Search for the cell housing the specified text and yield its (x, y) center coordinate. 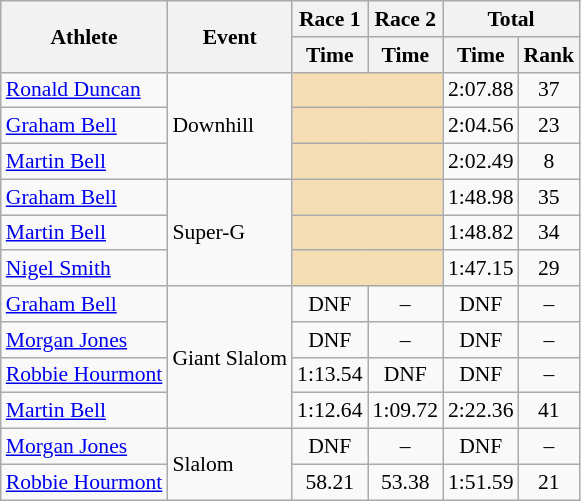
2:22.36 (480, 411)
Event (230, 36)
41 (550, 411)
21 (550, 482)
2:02.49 (480, 162)
1:47.15 (480, 269)
1:51.59 (480, 482)
1:48.82 (480, 233)
37 (550, 90)
Super-G (230, 232)
Athlete (84, 36)
2:04.56 (480, 126)
Race 2 (406, 19)
1:48.98 (480, 197)
Nigel Smith (84, 269)
8 (550, 162)
Race 1 (330, 19)
35 (550, 197)
Rank (550, 55)
1:12.64 (330, 411)
34 (550, 233)
Ronald Duncan (84, 90)
Total (511, 19)
Giant Slalom (230, 357)
23 (550, 126)
Slalom (230, 464)
58.21 (330, 482)
2:07.88 (480, 90)
1:09.72 (406, 411)
53.38 (406, 482)
29 (550, 269)
Downhill (230, 126)
1:13.54 (330, 375)
